Extract the (x, y) coordinate from the center of the cell holding the provided text.  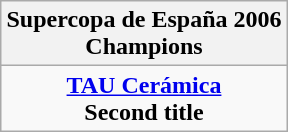
Supercopa de España 2006 Champions (144, 34)
TAU Cerámica Second title (144, 98)
